Provide the (X, Y) coordinate of the cell's center where the given text is located.  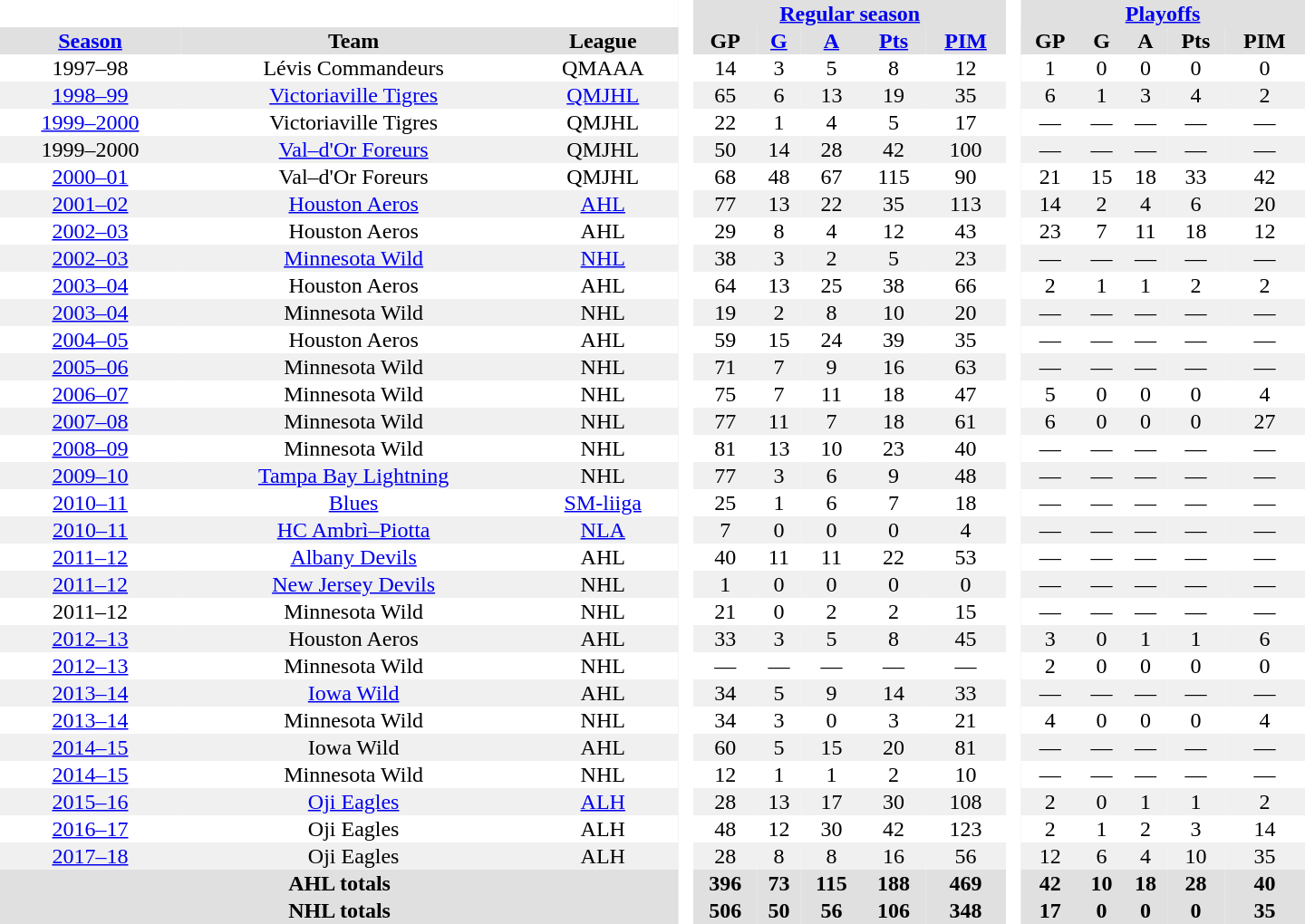
Regular season (850, 14)
2001–02 (91, 204)
Blues (353, 503)
73 (778, 883)
60 (725, 747)
2009–10 (91, 476)
61 (966, 421)
59 (725, 340)
29 (725, 231)
65 (725, 95)
106 (894, 910)
123 (966, 829)
100 (966, 149)
New Jersey Devils (353, 584)
469 (966, 883)
Albany Devils (353, 557)
1998–99 (91, 95)
League (603, 41)
43 (966, 231)
64 (725, 285)
39 (894, 340)
75 (725, 394)
47 (966, 394)
NLA (603, 530)
2017–18 (91, 856)
AHL totals (339, 883)
QMAAA (603, 68)
Season (91, 41)
Tampa Bay Lightning (353, 476)
108 (966, 802)
NHL totals (339, 910)
1997–98 (91, 68)
2007–08 (91, 421)
188 (894, 883)
2006–07 (91, 394)
68 (725, 177)
113 (966, 204)
Lévis Commandeurs (353, 68)
53 (966, 557)
2015–16 (91, 802)
2008–09 (91, 448)
2000–01 (91, 177)
67 (832, 177)
396 (725, 883)
506 (725, 910)
Playoffs (1163, 14)
SM-liiga (603, 503)
63 (966, 367)
348 (966, 910)
2004–05 (91, 340)
27 (1265, 421)
66 (966, 285)
Team (353, 41)
71 (725, 367)
45 (966, 639)
2016–17 (91, 829)
24 (832, 340)
HC Ambrì–Piotta (353, 530)
90 (966, 177)
2005–06 (91, 367)
